Return (X, Y) of the center of cell containing provided text 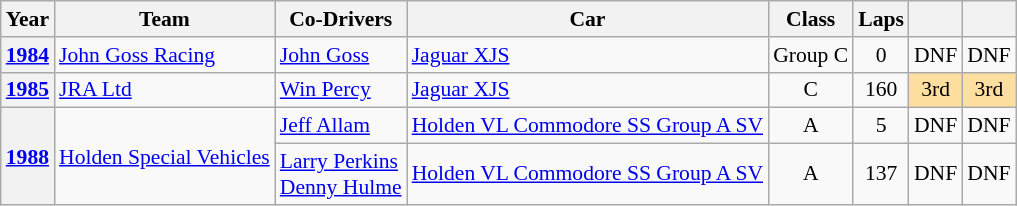
JRA Ltd (164, 90)
160 (881, 90)
Group C (810, 55)
John Goss (341, 55)
137 (881, 174)
1988 (28, 156)
Larry Perkins Denny Hulme (341, 174)
Laps (881, 19)
1985 (28, 90)
Car (588, 19)
1984 (28, 55)
John Goss Racing (164, 55)
Year (28, 19)
Co-Drivers (341, 19)
5 (881, 126)
Holden Special Vehicles (164, 156)
Jeff Allam (341, 126)
Win Percy (341, 90)
0 (881, 55)
C (810, 90)
Team (164, 19)
Class (810, 19)
